Search for the cell housing the specified text and yield its (X, Y) center coordinate. 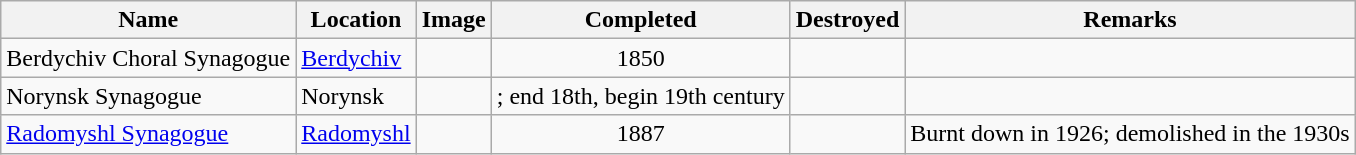
Location (356, 20)
; end 18th, begin 19th century (640, 96)
Completed (640, 20)
Image (454, 20)
Radomyshl Synagogue (148, 134)
Berdychiv (356, 58)
Berdychiv Choral Synagogue (148, 58)
Norynsk Synagogue (148, 96)
Remarks (1130, 20)
1850 (640, 58)
Destroyed (848, 20)
Burnt down in 1926; demolished in the 1930s (1130, 134)
Radomyshl (356, 134)
Norynsk (356, 96)
1887 (640, 134)
Name (148, 20)
